Scan for the cell matching the given text and deliver its [X, Y] coordinate at center. 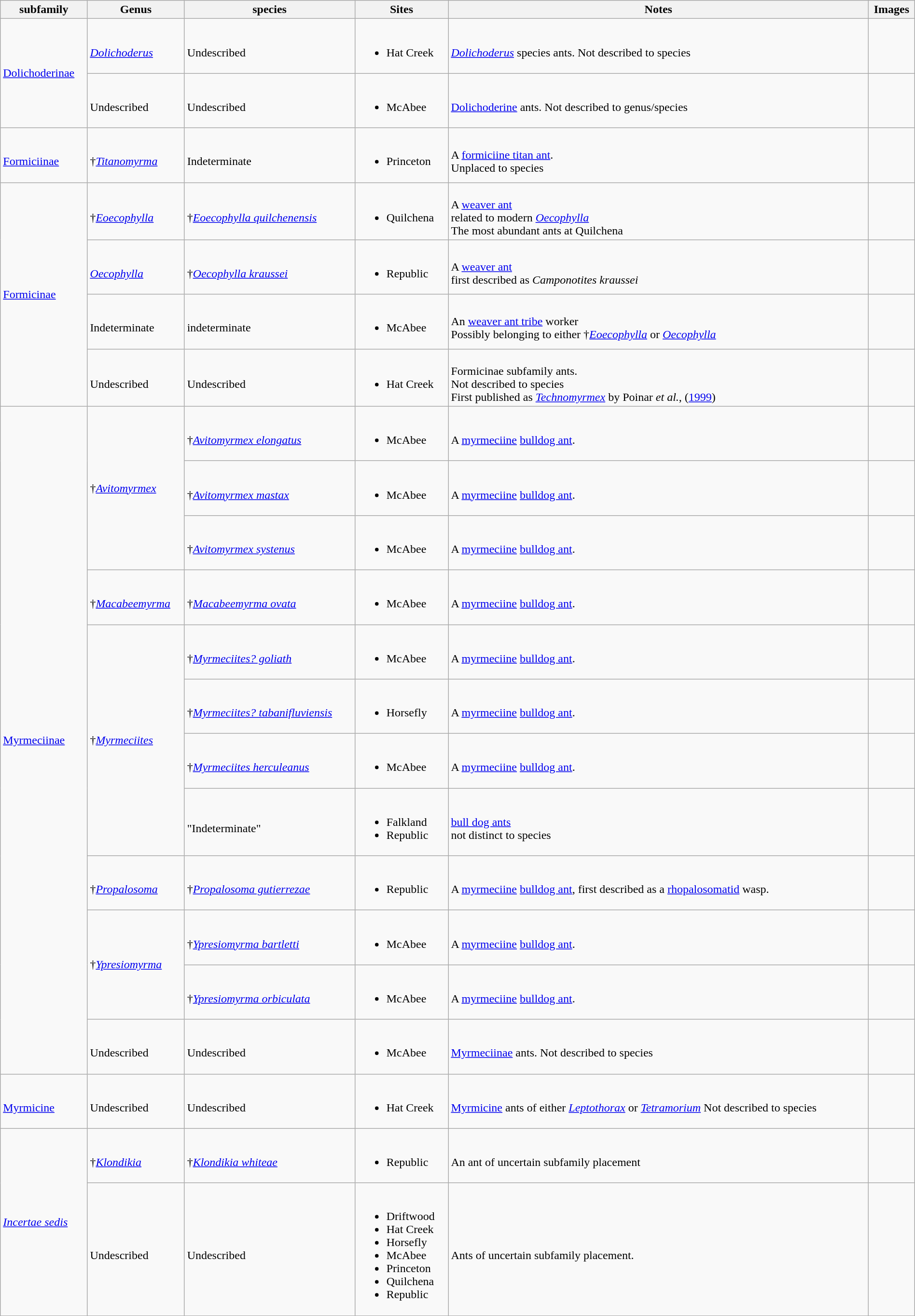
†Ypresiomyrma [136, 965]
†Oecophylla kraussei [269, 267]
Formicinae subfamily ants. Not described to species First published as Technomyrmex by Poinar et al., (1999) [658, 377]
A formiciine titan ant. Unplaced to species [658, 155]
Myrmeciinae ants. Not described to species [658, 1047]
Myrmicine ants of either Leptothorax or Tetramorium Not described to species [658, 1101]
A weaver ant first described as Camponotites kraussei [658, 267]
Genus [136, 10]
Incertae sedis [44, 1222]
An weaver ant tribe worker Possibly belonging to either †Eoecophylla or Oecophylla [658, 321]
†Macabeemyrma ovata [269, 597]
†Propalosoma gutierrezae [269, 883]
Horsefly [402, 706]
Sites [402, 10]
†Myrmeciites? tabanifluviensis [269, 706]
†Titanomyrma [136, 155]
FalklandRepublic [402, 822]
Ants of uncertain subfamily placement. [658, 1249]
Dolichoderus species ants. Not described to species [658, 46]
Myrmeciinae [44, 740]
†Macabeemyrma [136, 597]
indeterminate [269, 321]
†Myrmeciites herculeanus [269, 761]
An ant of uncertain subfamily placement [658, 1156]
Myrmicine [44, 1101]
Oecophylla [136, 267]
†Eoecophylla quilchenensis [269, 211]
Formiciinae [44, 155]
†Myrmeciites? goliath [269, 651]
†Klondikia whiteae [269, 1156]
Dolichoderine ants. Not described to genus/species [658, 100]
†Avitomyrmex elongatus [269, 433]
DriftwoodHat CreekHorseflyMcAbeePrincetonQuilchenaRepublic [402, 1249]
†Ypresiomyrma orbiculata [269, 992]
subfamily [44, 10]
†Klondikia [136, 1156]
Images [892, 10]
A weaver ant related to modern OecophyllaThe most abundant ants at Quilchena [658, 211]
†Myrmeciites [136, 740]
"Indeterminate" [269, 822]
Notes [658, 10]
bull dog ants not distinct to species [658, 822]
†Ypresiomyrma bartletti [269, 938]
A myrmeciine bulldog ant, first described as a rhopalosomatid wasp. [658, 883]
Formicinae [44, 294]
†Propalosoma [136, 883]
Dolichoderus [136, 46]
Dolichoderinae [44, 73]
†Avitomyrmex systenus [269, 542]
†Avitomyrmex mastax [269, 488]
species [269, 10]
Princeton [402, 155]
†Eoecophylla [136, 211]
†Avitomyrmex [136, 488]
Quilchena [402, 211]
